Find where the given text appears and provide that cell's center as (x, y) coordinate. 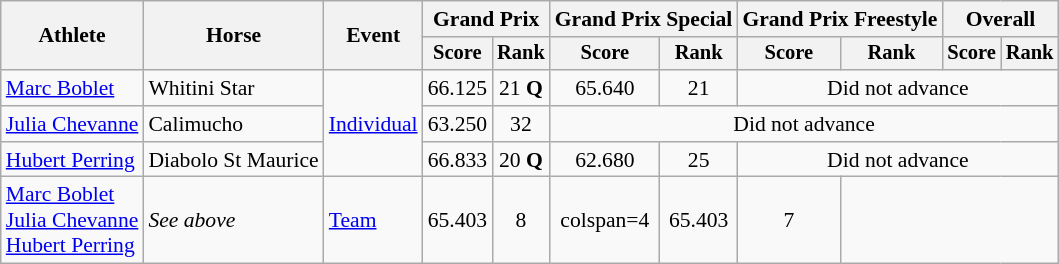
65.640 (605, 88)
21 (698, 88)
Whitini Star (233, 88)
Individual (374, 124)
21 Q (521, 88)
colspan=4 (605, 220)
Overall (1000, 19)
Team (374, 220)
Event (374, 36)
Hubert Perring (72, 160)
Marc BobletJulia ChevanneHubert Perring (72, 220)
Julia Chevanne (72, 124)
25 (698, 160)
7 (788, 220)
62.680 (605, 160)
63.250 (458, 124)
See above (233, 220)
20 Q (521, 160)
Grand Prix (486, 19)
Calimucho (233, 124)
66.833 (458, 160)
8 (521, 220)
Grand Prix Special (644, 19)
Horse (233, 36)
66.125 (458, 88)
Grand Prix Freestyle (840, 19)
Marc Boblet (72, 88)
32 (521, 124)
Diabolo St Maurice (233, 160)
Athlete (72, 36)
